Locate the cell with the specified text and output its [X, Y] center coordinate. 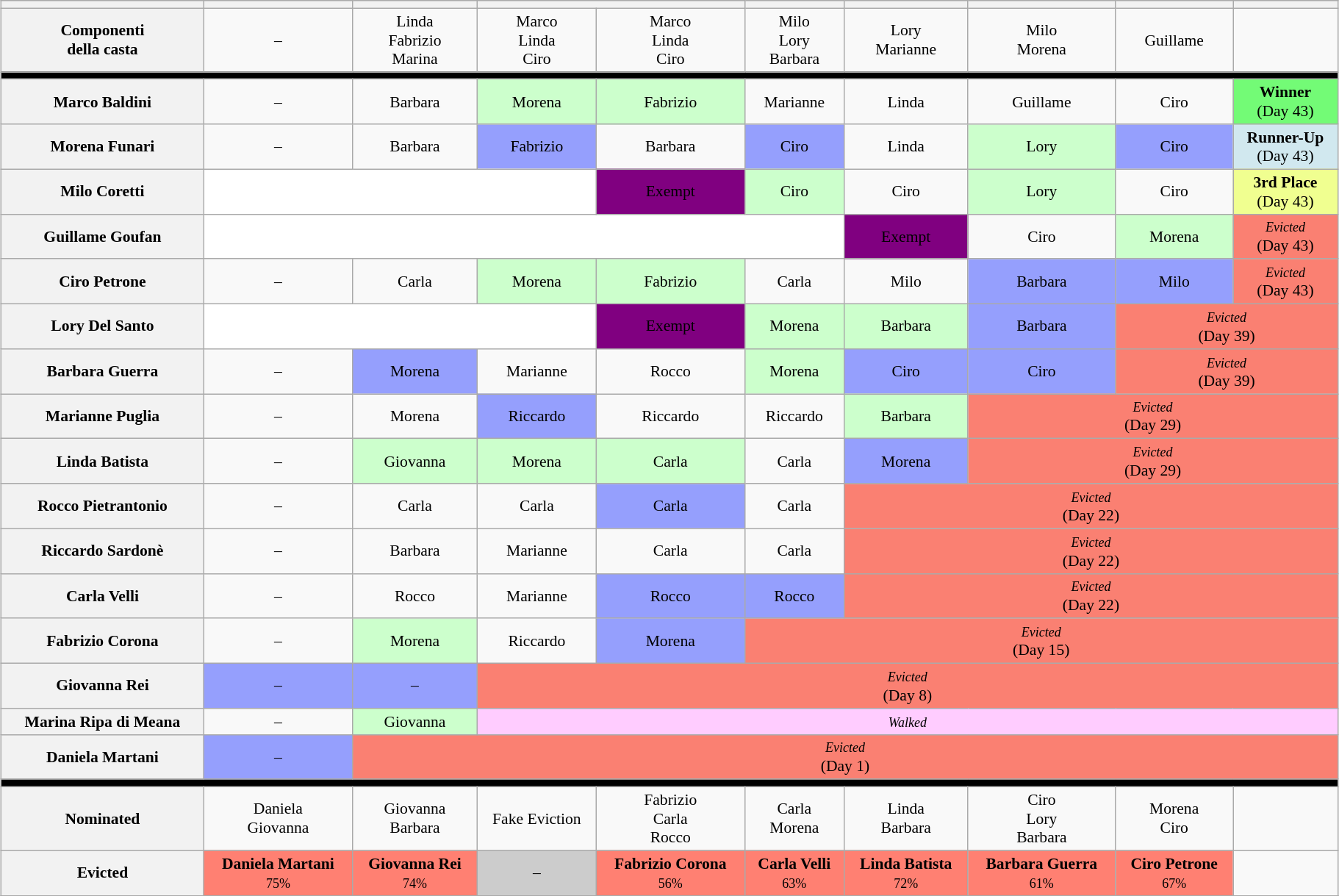
Morena Funari [103, 147]
3rd Place(Day 43) [1286, 191]
Daniela Martani [103, 757]
LindaFabrizioMarina [415, 40]
MorenaCiro [1174, 819]
Fake Eviction [536, 819]
Evicted [103, 873]
LindaBarbara [906, 819]
Ciro Petrone [103, 282]
Marco Baldini [103, 101]
Giovanna Rei [103, 687]
Milo Coretti [103, 191]
Linda Batista [103, 462]
FabrizioCarlaRocco [670, 819]
Evicted(Day 8) [907, 687]
Guillame Goufan [103, 237]
Carla Velli63% [794, 873]
Linda Batista72% [906, 873]
Carla Velli [103, 595]
Marianne Puglia [103, 416]
Fabrizio Corona56% [670, 873]
GiovannaBarbara [415, 819]
Lory Del Santo [103, 326]
Winner(Day 43) [1286, 101]
Giovanna Rei 74% [415, 873]
Barbara Guerra [103, 372]
Nominated [103, 819]
Walked [907, 722]
Fabrizio Corona [103, 641]
CarlaMorena [794, 819]
MiloMorena [1042, 40]
Marina Ripa di Meana [103, 722]
Runner-Up(Day 43) [1286, 147]
LoryMarianne [906, 40]
Barbara Guerra61% [1042, 873]
Ciro Petrone67% [1174, 873]
Evicted(Day 15) [1041, 641]
Rocco Pietrantonio [103, 506]
MiloLoryBarbara [794, 40]
Evicted(Day 1) [845, 757]
Componenti della casta [103, 40]
CiroLoryBarbara [1042, 819]
Daniela Martani75% [278, 873]
Riccardo Sardonè [103, 551]
DanielaGiovanna [278, 819]
